Capture the cell that displays the provided text and extract its [X, Y] central coordinate. 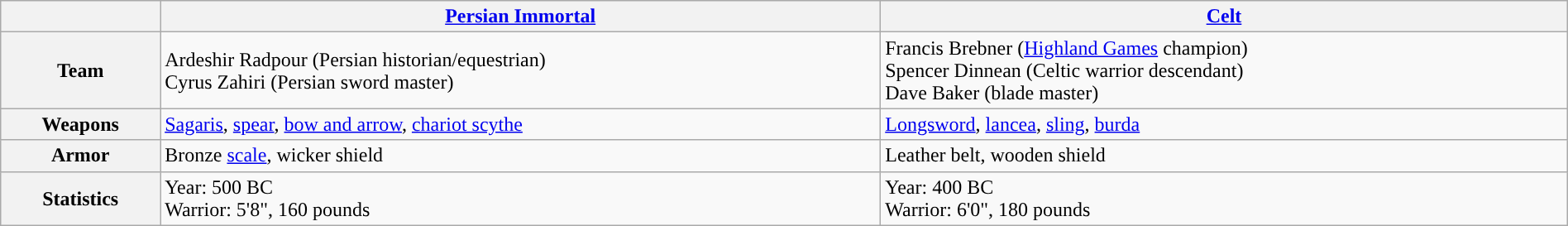
Sagaris, spear, bow and arrow, chariot scythe [521, 124]
Armor [81, 156]
Persian Immortal [521, 17]
Year: 500 BCWarrior: 5'8", 160 pounds [521, 199]
Longsword, lancea, sling, burda [1224, 124]
Year: 400 BCWarrior: 6'0", 180 pounds [1224, 199]
Celt [1224, 17]
Ardeshir Radpour (Persian historian/equestrian)Cyrus Zahiri (Persian sword master) [521, 70]
Francis Brebner (Highland Games champion)Spencer Dinnean (Celtic warrior descendant)Dave Baker (blade master) [1224, 70]
Statistics [81, 199]
Team [81, 70]
Leather belt, wooden shield [1224, 156]
Bronze scale, wicker shield [521, 156]
Weapons [81, 124]
